Identify which cell holds the provided text, then report its (x, y) central coordinate. 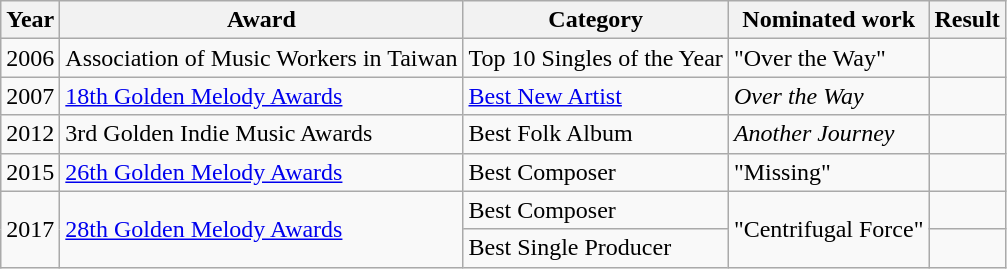
Top 10 Singles of the Year (596, 58)
Year (30, 20)
26th Golden Melody Awards (262, 172)
Association of Music Workers in Taiwan (262, 58)
Best New Artist (596, 96)
2007 (30, 96)
Best Single Producer (596, 248)
28th Golden Melody Awards (262, 229)
Result (967, 20)
2017 (30, 229)
2015 (30, 172)
Over the Way (828, 96)
"Centrifugal Force" (828, 229)
"Missing" (828, 172)
2006 (30, 58)
Another Journey (828, 134)
Category (596, 20)
Nominated work (828, 20)
"Over the Way" (828, 58)
Best Folk Album (596, 134)
18th Golden Melody Awards (262, 96)
2012 (30, 134)
Award (262, 20)
3rd Golden Indie Music Awards (262, 134)
